Determine the (x, y) coordinate at the center of the cell enclosing the given text.  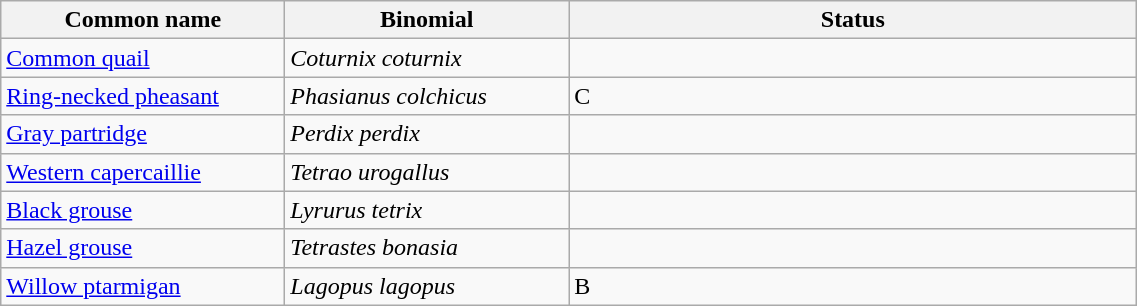
Phasianus colchicus (427, 96)
Western capercaillie (143, 172)
Common name (143, 20)
Lagopus lagopus (427, 286)
Binomial (427, 20)
C (853, 96)
Ring-necked pheasant (143, 96)
Tetrastes bonasia (427, 248)
Status (853, 20)
Coturnix coturnix (427, 58)
Tetrao urogallus (427, 172)
Hazel grouse (143, 248)
Willow ptarmigan (143, 286)
Gray partridge (143, 134)
Common quail (143, 58)
Black grouse (143, 210)
Perdix perdix (427, 134)
B (853, 286)
Lyrurus tetrix (427, 210)
